For the text-containing cell, return its midpoint in [X, Y] coordinate format. 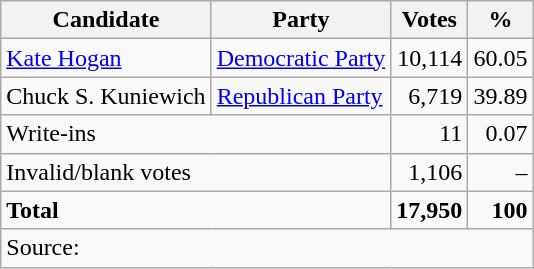
60.05 [500, 58]
11 [430, 134]
Kate Hogan [106, 58]
Candidate [106, 20]
6,719 [430, 96]
Democratic Party [301, 58]
100 [500, 210]
Invalid/blank votes [196, 172]
Party [301, 20]
Write-ins [196, 134]
39.89 [500, 96]
Source: [267, 248]
1,106 [430, 172]
Votes [430, 20]
Republican Party [301, 96]
Chuck S. Kuniewich [106, 96]
10,114 [430, 58]
– [500, 172]
17,950 [430, 210]
0.07 [500, 134]
Total [196, 210]
% [500, 20]
